Pinpoint the cell where the given text exists, returning its (X, Y) midpoint coordinate. 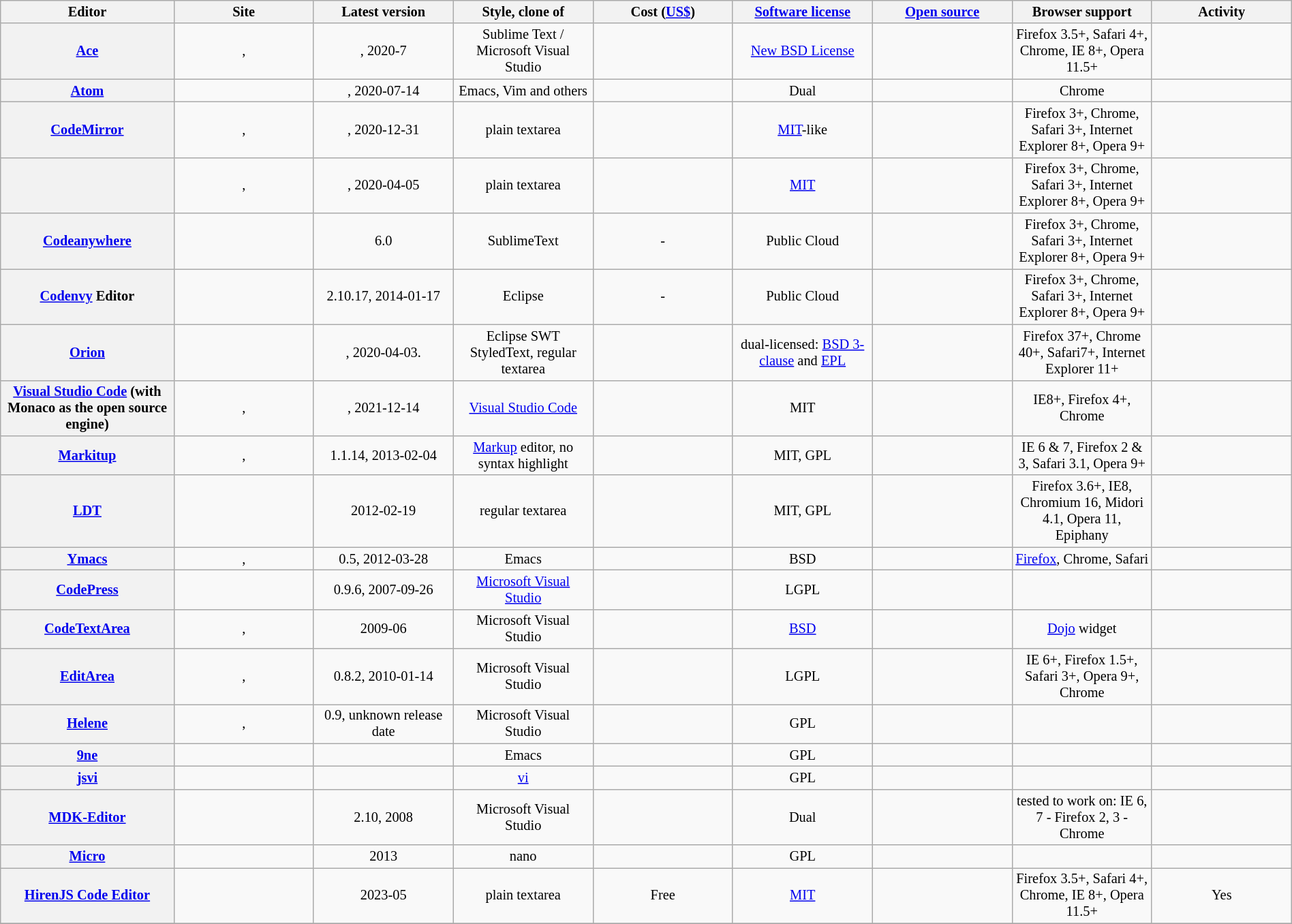
Eclipse SWT StyledText, regular textarea (523, 352)
IE 6+, Firefox 1.5+, Safari 3+, Opera 9+, Chrome (1082, 677)
Editor (87, 12)
Dojo widget (1082, 629)
2012-02-19 (383, 511)
, 2020-04-03. (383, 352)
Orion (87, 352)
2023-05 (383, 895)
2013 (383, 857)
Firefox 37+, Chrome 40+, Safari7+, Internet Explorer 11+ (1082, 352)
6.0 (383, 241)
Browser support (1082, 12)
MIT-like (803, 129)
Markup editor, no syntax highlight (523, 455)
tested to work on: IE 6, 7 - Firefox 2, 3 - Chrome (1082, 817)
9ne (87, 755)
jsvi (87, 777)
Latest version (383, 12)
, 2020-7 (383, 51)
Software license (803, 12)
LDT (87, 511)
0.8.2, 2010-01-14 (383, 677)
1.1.14, 2013-02-04 (383, 455)
MDK-Editor (87, 817)
Visual Studio Code (with Monaco as the open source engine) (87, 408)
vi (523, 777)
Visual Studio Code (523, 408)
2.10, 2008 (383, 817)
Firefox, Chrome, Safari (1082, 559)
Sublime Text / Microsoft Visual Studio (523, 51)
Eclipse (523, 296)
HirenJS Code Editor (87, 895)
CodeMirror (87, 129)
Open source (942, 12)
, 2020-04-05 (383, 185)
Ace (87, 51)
Chrome (1082, 91)
Micro (87, 857)
Cost (US$) (662, 12)
0.5, 2012-03-28 (383, 559)
regular textarea (523, 511)
Style, clone of (523, 12)
Helene (87, 724)
dual-licensed: BSD 3-clause and EPL (803, 352)
0.9, unknown release date (383, 724)
SublimeText (523, 241)
Ymacs (87, 559)
New BSD License (803, 51)
2009-06 (383, 629)
EditArea (87, 677)
, 2020-07-14 (383, 91)
Emacs, Vim and others (523, 91)
Firefox 3.6+, IE8, Chromium 16, Midori 4.1, Opera 11, Epiphany (1082, 511)
, 2020-12-31 (383, 129)
Free (662, 895)
, 2021-12-14 (383, 408)
CodeTextArea (87, 629)
Codeanywhere (87, 241)
Codenvy Editor (87, 296)
nano (523, 857)
2.10.17, 2014-01-17 (383, 296)
IE 6 & 7, Firefox 2 & 3, Safari 3.1, Opera 9+ (1082, 455)
Atom (87, 91)
0.9.6, 2007-09-26 (383, 589)
IE8+, Firefox 4+, Chrome (1082, 408)
Yes (1221, 895)
Markitup (87, 455)
Activity (1221, 12)
CodePress (87, 589)
Site (244, 12)
